Scan for the cell matching the given text and deliver its [x, y] coordinate at center. 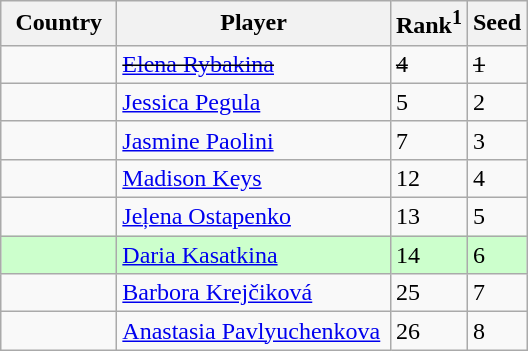
Elena Rybakina [254, 64]
25 [428, 293]
Jeļena Ostapenko [254, 217]
Seed [496, 24]
Madison Keys [254, 178]
14 [428, 255]
2 [496, 102]
Country [59, 24]
26 [428, 331]
Rank1 [428, 24]
3 [496, 140]
Anastasia Pavlyuchenkova [254, 331]
1 [496, 64]
6 [496, 255]
13 [428, 217]
Jessica Pegula [254, 102]
Daria Kasatkina [254, 255]
8 [496, 331]
12 [428, 178]
Barbora Krejčiková [254, 293]
Jasmine Paolini [254, 140]
Player [254, 24]
